Extract the (X, Y) coordinate from the center of the cell holding the provided text.  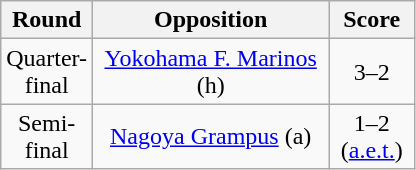
Opposition (211, 20)
Nagoya Grampus (a) (211, 136)
Quarter-final (47, 72)
Score (372, 20)
1–2 (a.e.t.) (372, 136)
3–2 (372, 72)
Yokohama F. Marinos (h) (211, 72)
Round (47, 20)
Semi-final (47, 136)
